Provide the (X, Y) coordinate of the cell's center where the given text is located.  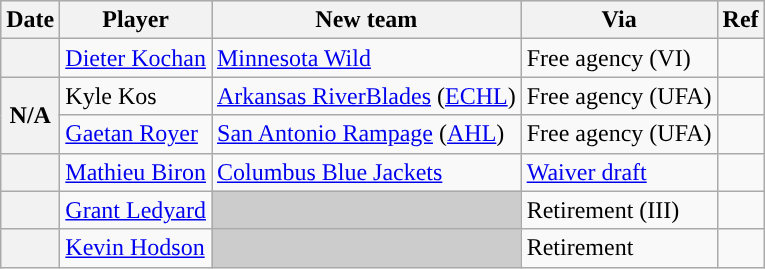
Kyle Kos (136, 96)
Dieter Kochan (136, 58)
Date (30, 20)
San Antonio Rampage (AHL) (367, 134)
Kevin Hodson (136, 248)
Minnesota Wild (367, 58)
Mathieu Biron (136, 172)
Ref (740, 20)
New team (367, 20)
N/A (30, 115)
Via (619, 20)
Retirement (619, 248)
Retirement (III) (619, 210)
Columbus Blue Jackets (367, 172)
Player (136, 20)
Grant Ledyard (136, 210)
Waiver draft (619, 172)
Gaetan Royer (136, 134)
Arkansas RiverBlades (ECHL) (367, 96)
Free agency (VI) (619, 58)
